Locate the cell with the specified text and output its [X, Y] center coordinate. 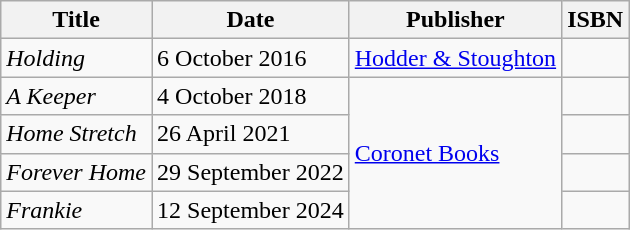
Forever Home [76, 172]
ISBN [596, 20]
26 April 2021 [251, 134]
Holding [76, 58]
Title [76, 20]
A Keeper [76, 96]
12 September 2024 [251, 210]
Publisher [455, 20]
Home Stretch [76, 134]
Coronet Books [455, 153]
6 October 2016 [251, 58]
Date [251, 20]
Frankie [76, 210]
4 October 2018 [251, 96]
29 September 2022 [251, 172]
Hodder & Stoughton [455, 58]
